Locate the cell with the specified text and output its (x, y) center coordinate. 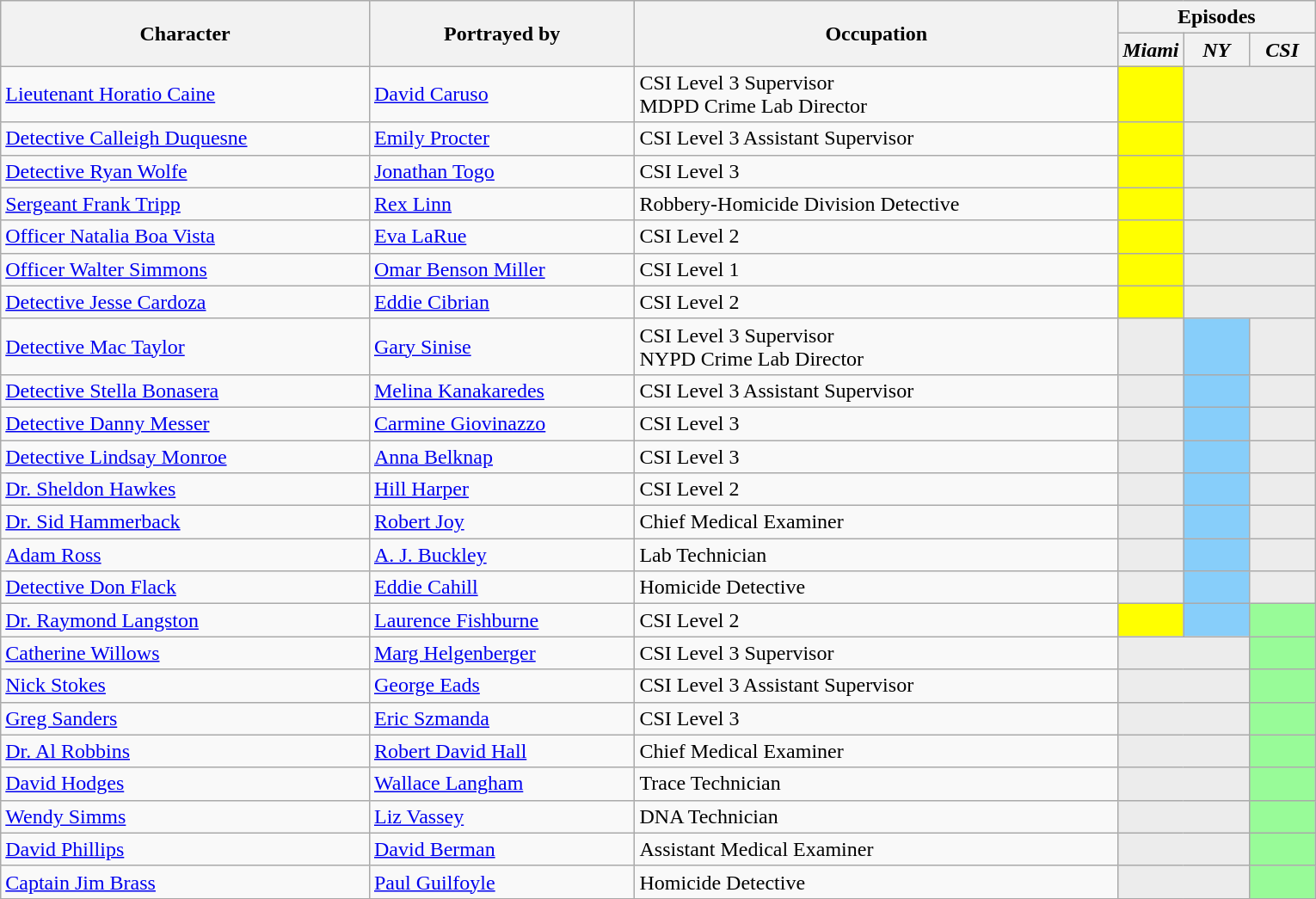
Rex Linn (501, 204)
Paul Guilfoyle (501, 882)
Sergeant Frank Tripp (186, 204)
Detective Don Flack (186, 588)
NY (1216, 50)
Eddie Cahill (501, 588)
Gary Sinise (501, 346)
Dr. Raymond Langston (186, 620)
CSI Level 3 SupervisorNYPD Crime Lab Director (876, 346)
Hill Harper (501, 490)
Greg Sanders (186, 718)
Dr. Al Robbins (186, 751)
Nick Stokes (186, 686)
Carmine Giovinazzo (501, 423)
Dr. Sheldon Hawkes (186, 490)
Portrayed by (501, 34)
George Eads (501, 686)
CSI Level 3 SupervisorMDPD Crime Lab Director (876, 95)
Assistant Medical Examiner (876, 849)
Detective Calleigh Duquesne (186, 139)
Lieutenant Horatio Caine (186, 95)
Robbery-Homicide Division Detective (876, 204)
Detective Mac Taylor (186, 346)
Liz Vassey (501, 816)
Wallace Langham (501, 784)
Officer Walter Simmons (186, 269)
Occupation (876, 34)
Wendy Simms (186, 816)
CSI Level 1 (876, 269)
Melina Kanakaredes (501, 391)
Laurence Fishburne (501, 620)
Omar Benson Miller (501, 269)
CSI (1282, 50)
Officer Natalia Boa Vista (186, 237)
Catherine Willows (186, 653)
Robert David Hall (501, 751)
David Berman (501, 849)
Captain Jim Brass (186, 882)
CSI Level 3 Supervisor (876, 653)
DNA Technician (876, 816)
Jonathan Togo (501, 171)
Detective Jesse Cardoza (186, 302)
Detective Stella Bonasera (186, 391)
Trace Technician (876, 784)
Anna Belknap (501, 457)
A. J. Buckley (501, 555)
Emily Procter (501, 139)
Detective Lindsay Monroe (186, 457)
Episodes (1216, 17)
Lab Technician (876, 555)
Marg Helgenberger (501, 653)
Adam Ross (186, 555)
Detective Danny Messer (186, 423)
Miami (1151, 50)
Eva LaRue (501, 237)
David Hodges (186, 784)
Robert Joy (501, 522)
David Caruso (501, 95)
Eddie Cibrian (501, 302)
David Phillips (186, 849)
Dr. Sid Hammerback (186, 522)
Character (186, 34)
Eric Szmanda (501, 718)
Detective Ryan Wolfe (186, 171)
